Output the (X, Y) coordinate of the center of the cell containing the given text.  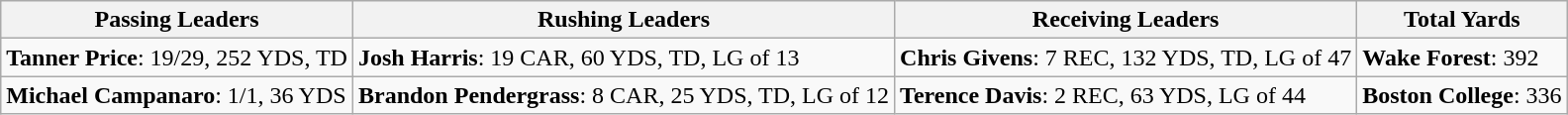
Josh Harris: 19 CAR, 60 YDS, TD, LG of 13 (624, 57)
Brandon Pendergrass: 8 CAR, 25 YDS, TD, LG of 12 (624, 95)
Receiving Leaders (1127, 20)
Total Yards (1462, 20)
Passing Leaders (177, 20)
Wake Forest: 392 (1462, 57)
Terence Davis: 2 REC, 63 YDS, LG of 44 (1127, 95)
Rushing Leaders (624, 20)
Chris Givens: 7 REC, 132 YDS, TD, LG of 47 (1127, 57)
Tanner Price: 19/29, 252 YDS, TD (177, 57)
Michael Campanaro: 1/1, 36 YDS (177, 95)
Boston College: 336 (1462, 95)
